Search for the cell housing the specified text and yield its (X, Y) center coordinate. 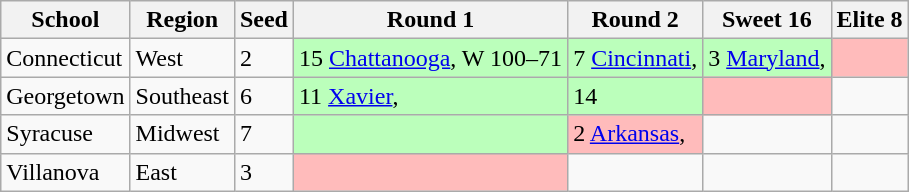
Connecticut (66, 58)
Villanova (66, 172)
6 (264, 96)
Syracuse (66, 134)
Georgetown (66, 96)
Seed (264, 20)
3 Maryland, (767, 58)
2 Arkansas, (636, 134)
2 (264, 58)
7 (264, 134)
Round 1 (430, 20)
7 Cincinnati, (636, 58)
Midwest (182, 134)
15 Chattanooga, W 100–71 (430, 58)
East (182, 172)
Southeast (182, 96)
Sweet 16 (767, 20)
14 (636, 96)
School (66, 20)
Region (182, 20)
Elite 8 (870, 20)
West (182, 58)
3 (264, 172)
Round 2 (636, 20)
11 Xavier, (430, 96)
